Search for the cell housing the specified text and yield its (X, Y) center coordinate. 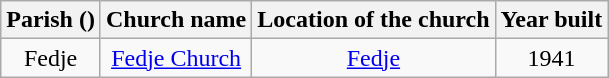
Parish () (51, 20)
Church name (176, 20)
Location of the church (374, 20)
Year built (552, 20)
Fedje Church (176, 58)
1941 (552, 58)
